Locate the cell with the specified text and output its [x, y] center coordinate. 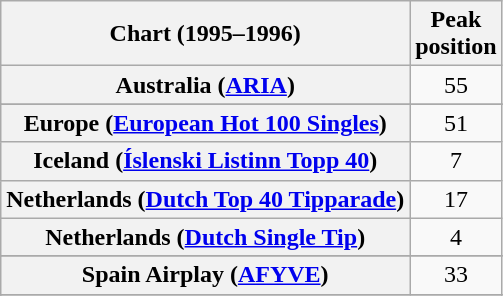
Netherlands (Dutch Top 40 Tipparade) [206, 199]
51 [456, 123]
Chart (1995–1996) [206, 34]
Netherlands (Dutch Single Tip) [206, 237]
17 [456, 199]
Peakposition [456, 34]
Europe (European Hot 100 Singles) [206, 123]
55 [456, 85]
Australia (ARIA) [206, 85]
7 [456, 161]
4 [456, 237]
Iceland (Íslenski Listinn Topp 40) [206, 161]
33 [456, 275]
Spain Airplay (AFYVE) [206, 275]
